Search for the cell housing the specified text and yield its [x, y] center coordinate. 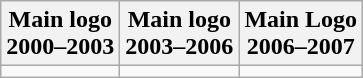
Main Logo2006–2007 [301, 34]
Main logo2000–2003 [60, 34]
Main logo2003–2006 [180, 34]
